For the text-containing cell, return its midpoint in (x, y) coordinate format. 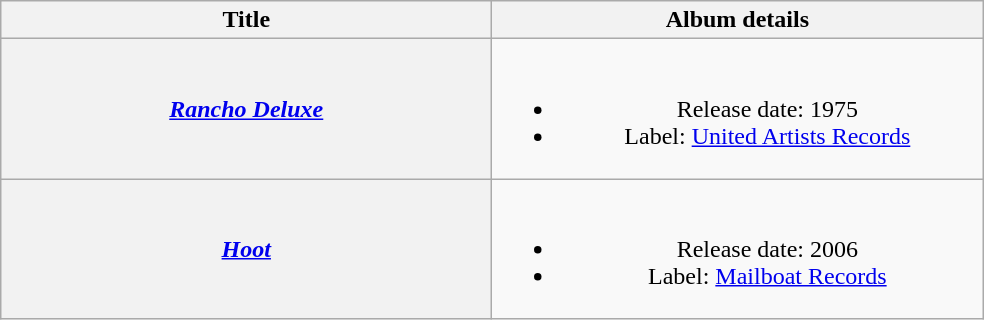
Album details (738, 20)
Release date: 1975Label: United Artists Records (738, 109)
Hoot (246, 249)
Release date: 2006Label: Mailboat Records (738, 249)
Title (246, 20)
Rancho Deluxe (246, 109)
